Provide the [x, y] coordinate of the cell's center where the given text is located.  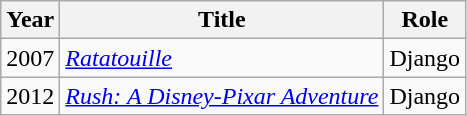
Ratatouille [222, 58]
Rush: A Disney-Pixar Adventure [222, 96]
2012 [30, 96]
Title [222, 20]
2007 [30, 58]
Role [425, 20]
Year [30, 20]
